Determine the (X, Y) coordinate at the center of the cell enclosing the given text.  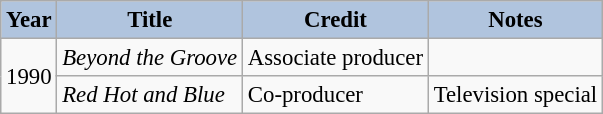
Beyond the Groove (150, 58)
Year (29, 20)
Title (150, 20)
Co-producer (336, 95)
Red Hot and Blue (150, 95)
Credit (336, 20)
Notes (515, 20)
1990 (29, 76)
Associate producer (336, 58)
Television special (515, 95)
